Search for the cell housing the specified text and yield its (X, Y) center coordinate. 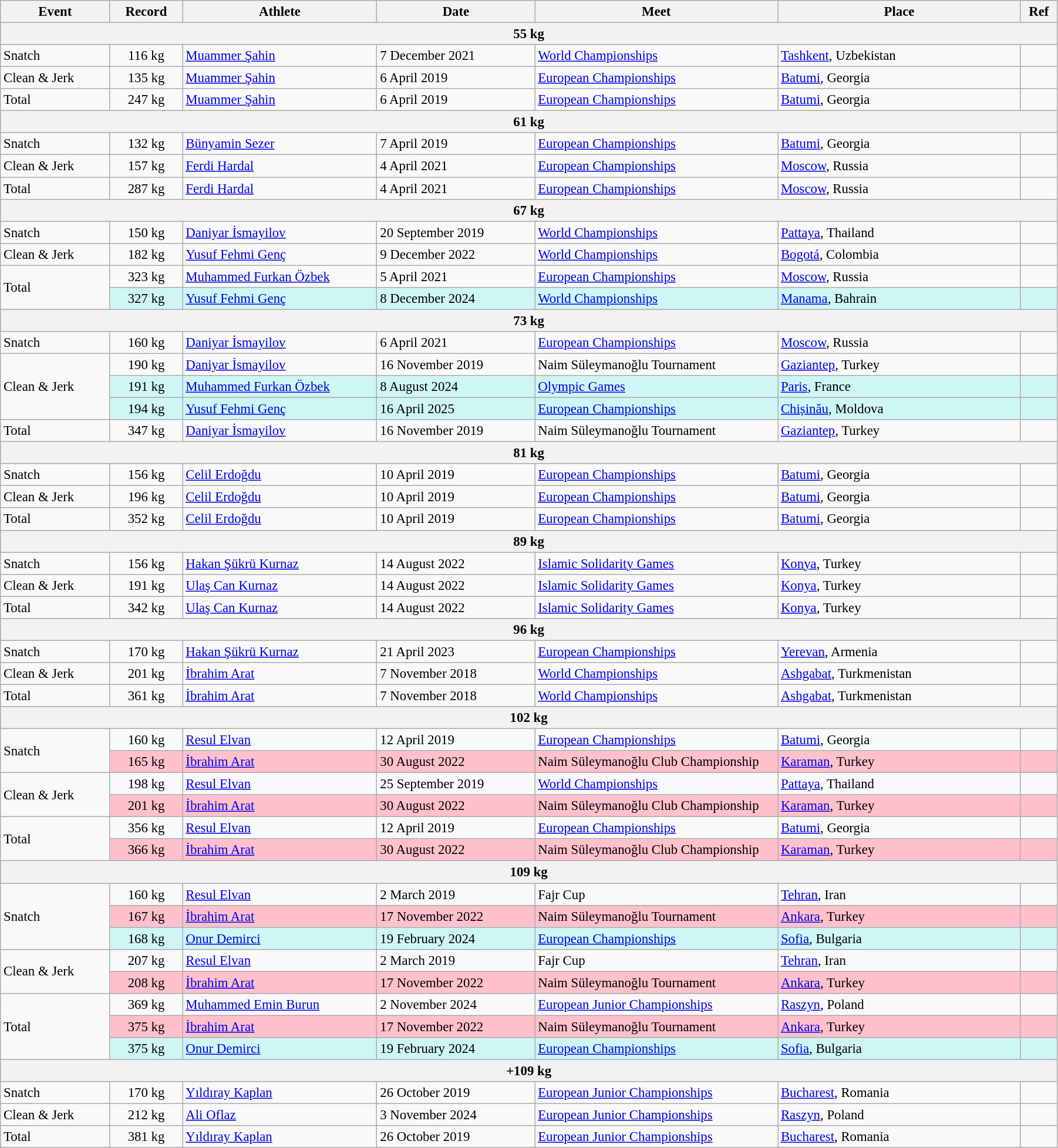
198 kg (146, 784)
89 kg (529, 541)
Place (899, 12)
9 December 2022 (456, 254)
207 kg (146, 960)
342 kg (146, 607)
55 kg (529, 34)
Bogotá, Colombia (899, 254)
212 kg (146, 1115)
8 December 2024 (456, 299)
102 kg (529, 718)
Olympic Games (656, 387)
16 April 2025 (456, 409)
3 November 2024 (456, 1115)
381 kg (146, 1137)
287 kg (146, 188)
Athlete (279, 12)
182 kg (146, 254)
157 kg (146, 166)
67 kg (529, 210)
Chișinău, Moldova (899, 409)
+109 kg (529, 1071)
323 kg (146, 276)
369 kg (146, 1005)
5 April 2021 (456, 276)
247 kg (146, 100)
347 kg (146, 431)
73 kg (529, 320)
7 December 2021 (456, 56)
356 kg (146, 828)
21 April 2023 (456, 651)
Bünyamin Sezer (279, 144)
190 kg (146, 364)
196 kg (146, 497)
208 kg (146, 982)
Record (146, 12)
Ref (1039, 12)
Ali Oflaz (279, 1115)
7 April 2019 (456, 144)
165 kg (146, 762)
8 August 2024 (456, 387)
168 kg (146, 938)
132 kg (146, 144)
61 kg (529, 122)
167 kg (146, 916)
Yerevan, Armenia (899, 651)
109 kg (529, 872)
352 kg (146, 519)
366 kg (146, 850)
25 September 2019 (456, 784)
6 April 2021 (456, 343)
135 kg (146, 78)
194 kg (146, 409)
Muhammed Emin Burun (279, 1005)
20 September 2019 (456, 232)
Manama, Bahrain (899, 299)
Tashkent, Uzbekistan (899, 56)
Date (456, 12)
2 November 2024 (456, 1005)
Event (55, 12)
81 kg (529, 453)
116 kg (146, 56)
361 kg (146, 695)
Paris, France (899, 387)
Meet (656, 12)
150 kg (146, 232)
96 kg (529, 630)
327 kg (146, 299)
